Capture the cell that displays the provided text and extract its [X, Y] central coordinate. 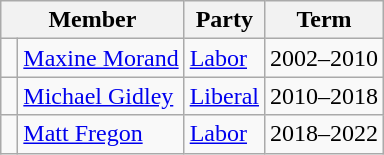
Michael Gidley [101, 96]
2010–2018 [324, 96]
Party [224, 20]
Maxine Morand [101, 58]
Member [92, 20]
Term [324, 20]
2002–2010 [324, 58]
2018–2022 [324, 134]
Matt Fregon [101, 134]
Liberal [224, 96]
